For the text-containing cell, return its midpoint in (x, y) coordinate format. 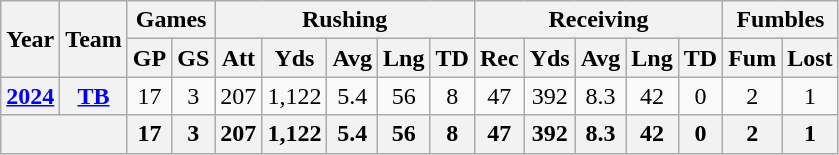
Receiving (598, 20)
GP (149, 58)
Fum (752, 58)
Team (94, 39)
2024 (30, 96)
Year (30, 39)
Att (238, 58)
Games (170, 20)
Rec (499, 58)
Fumbles (780, 20)
TB (94, 96)
Rushing (345, 20)
Lost (810, 58)
GS (194, 58)
